Return the [X, Y] coordinate for the center point of the cell that contains the specified text.  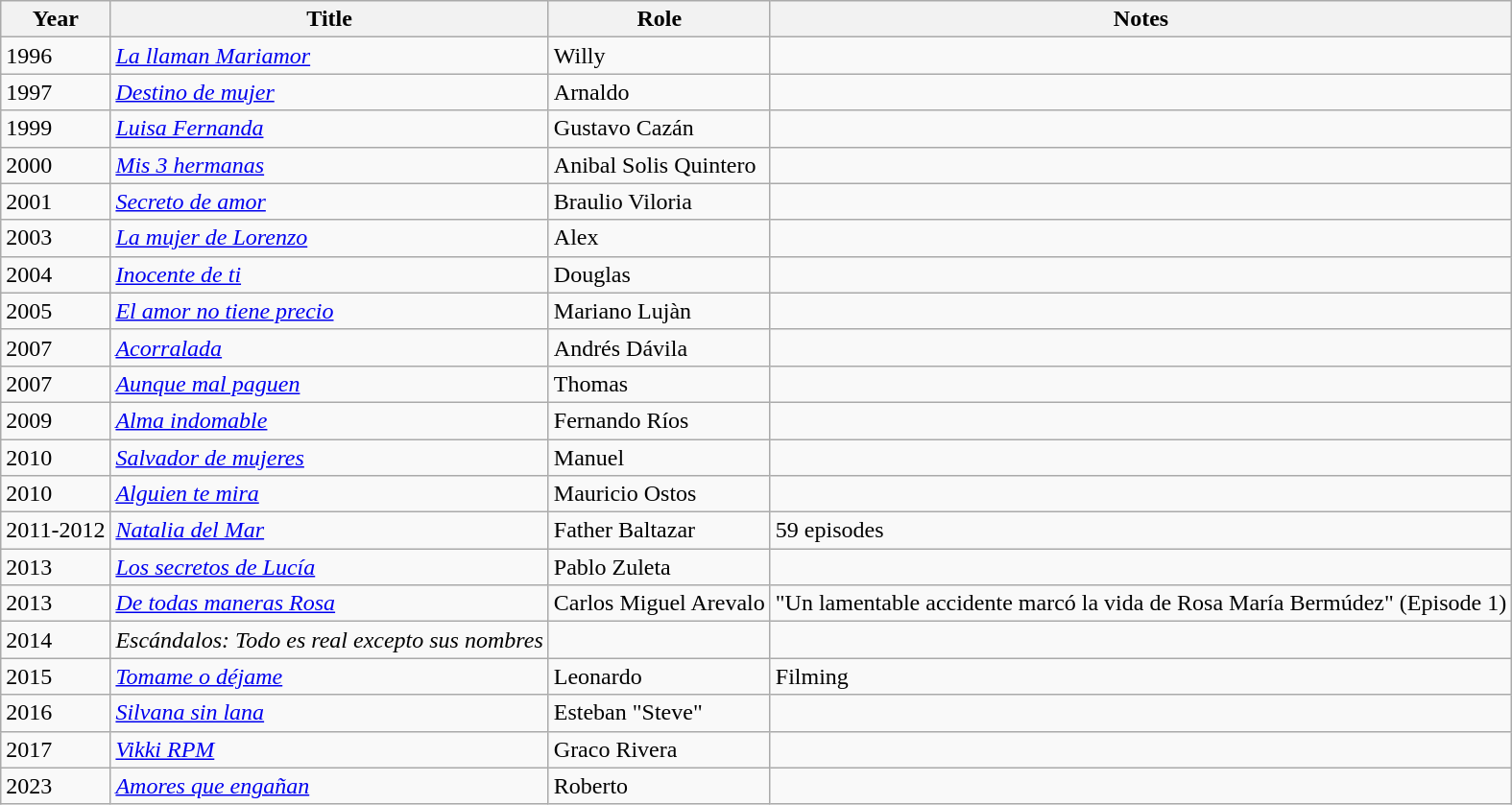
Andrés Dávila [659, 347]
Acorralada [329, 347]
Filming [1140, 676]
Douglas [659, 274]
El amor no tiene precio [329, 311]
Title [329, 19]
Father Baltazar [659, 531]
Inocente de ti [329, 274]
2009 [56, 420]
Luisa Fernanda [329, 129]
2017 [56, 749]
Anibal Solis Quintero [659, 165]
La llaman Mariamor [329, 56]
Alma indomable [329, 420]
Notes [1140, 19]
2011-2012 [56, 531]
2004 [56, 274]
Fernando Ríos [659, 420]
Natalia del Mar [329, 531]
Alex [659, 238]
Willy [659, 56]
La mujer de Lorenzo [329, 238]
Thomas [659, 384]
Tomame o déjame [329, 676]
2003 [56, 238]
Destino de mujer [329, 92]
Vikki RPM [329, 749]
1997 [56, 92]
59 episodes [1140, 531]
Aunque mal paguen [329, 384]
Leonardo [659, 676]
Amores que engañan [329, 786]
Alguien te mira [329, 494]
Roberto [659, 786]
Mis 3 hermanas [329, 165]
Secreto de amor [329, 201]
Esteban "Steve" [659, 713]
2001 [56, 201]
Mariano Lujàn [659, 311]
Silvana sin lana [329, 713]
"Un lamentable accidente marcó la vida de Rosa María Bermúdez" (Episode 1) [1140, 604]
Los secretos de Lucía [329, 567]
Salvador de mujeres [329, 458]
Braulio Viloria [659, 201]
Graco Rivera [659, 749]
Manuel [659, 458]
2000 [56, 165]
Role [659, 19]
Escándalos: Todo es real excepto sus nombres [329, 640]
1999 [56, 129]
2015 [56, 676]
Arnaldo [659, 92]
Gustavo Cazán [659, 129]
Pablo Zuleta [659, 567]
Carlos Miguel Arevalo [659, 604]
2005 [56, 311]
1996 [56, 56]
2014 [56, 640]
Mauricio Ostos [659, 494]
Year [56, 19]
2023 [56, 786]
2016 [56, 713]
De todas maneras Rosa [329, 604]
